For the text-containing cell, return its midpoint in (x, y) coordinate format. 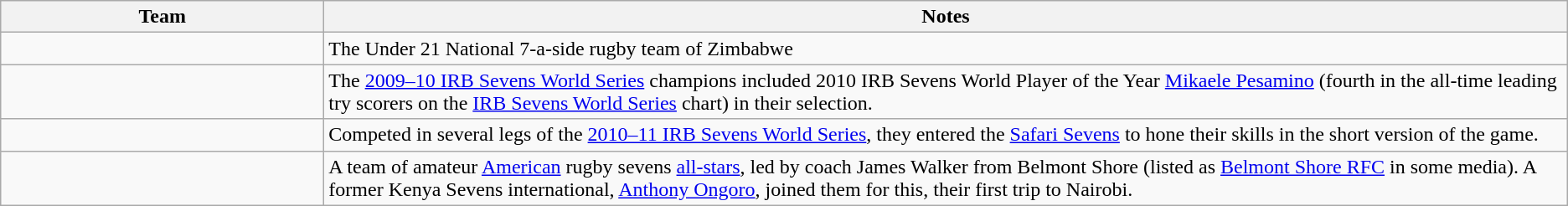
Notes (946, 17)
Team (162, 17)
The Under 21 National 7-a-side rugby team of Zimbabwe (946, 49)
